From the cell containing the given text, extract its center point as [X, Y] coordinate. 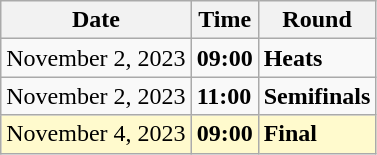
Time [224, 20]
Heats [317, 58]
Round [317, 20]
November 4, 2023 [96, 134]
11:00 [224, 96]
Date [96, 20]
Semifinals [317, 96]
Final [317, 134]
